From the cell containing the given text, extract its center point as (x, y) coordinate. 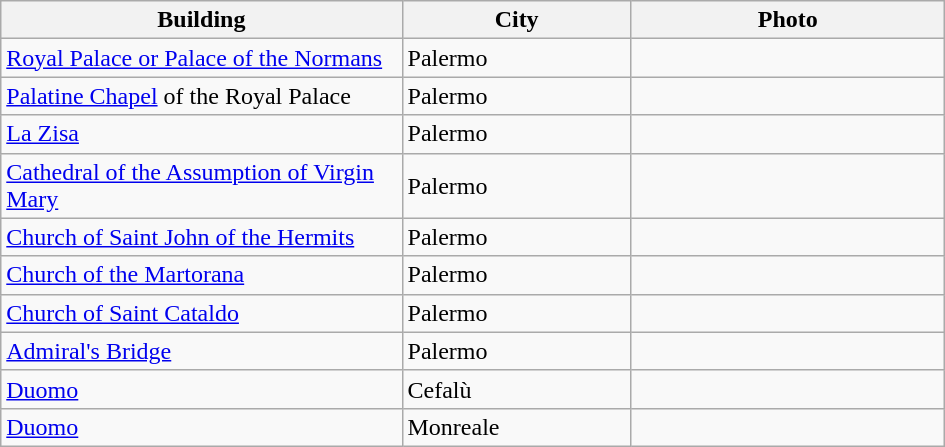
Monreale (516, 427)
La Zisa (202, 134)
Building (202, 20)
Cefalù (516, 389)
Royal Palace or Palace of the Normans (202, 58)
Palatine Chapel of the Royal Palace (202, 96)
Church of Saint John of the Hermits (202, 237)
Church of Saint Cataldo (202, 313)
Church of the Martorana (202, 275)
City (516, 20)
Admiral's Bridge (202, 351)
Cathedral of the Assumption of Virgin Mary (202, 186)
Photo (788, 20)
